Search for the cell housing the specified text and yield its [X, Y] center coordinate. 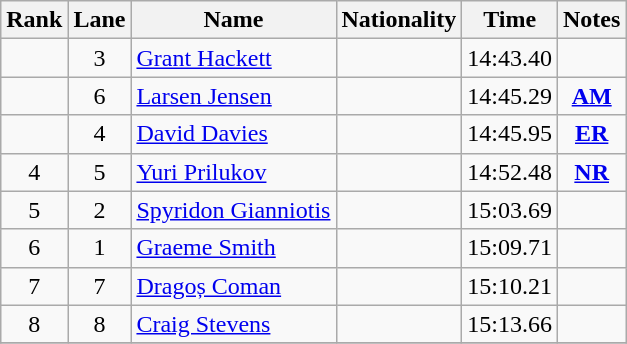
ER [591, 134]
3 [100, 58]
AM [591, 96]
Nationality [399, 20]
Graeme Smith [234, 248]
Dragoș Coman [234, 286]
Yuri Prilukov [234, 172]
Spyridon Gianniotis [234, 210]
15:13.66 [510, 324]
15:10.21 [510, 286]
Rank [34, 20]
14:43.40 [510, 58]
David Davies [234, 134]
Time [510, 20]
Larsen Jensen [234, 96]
Grant Hackett [234, 58]
14:45.29 [510, 96]
15:09.71 [510, 248]
Lane [100, 20]
1 [100, 248]
14:45.95 [510, 134]
NR [591, 172]
14:52.48 [510, 172]
Notes [591, 20]
15:03.69 [510, 210]
Craig Stevens [234, 324]
Name [234, 20]
2 [100, 210]
